Return the [X, Y] coordinate for the center point of the cell that contains the specified text.  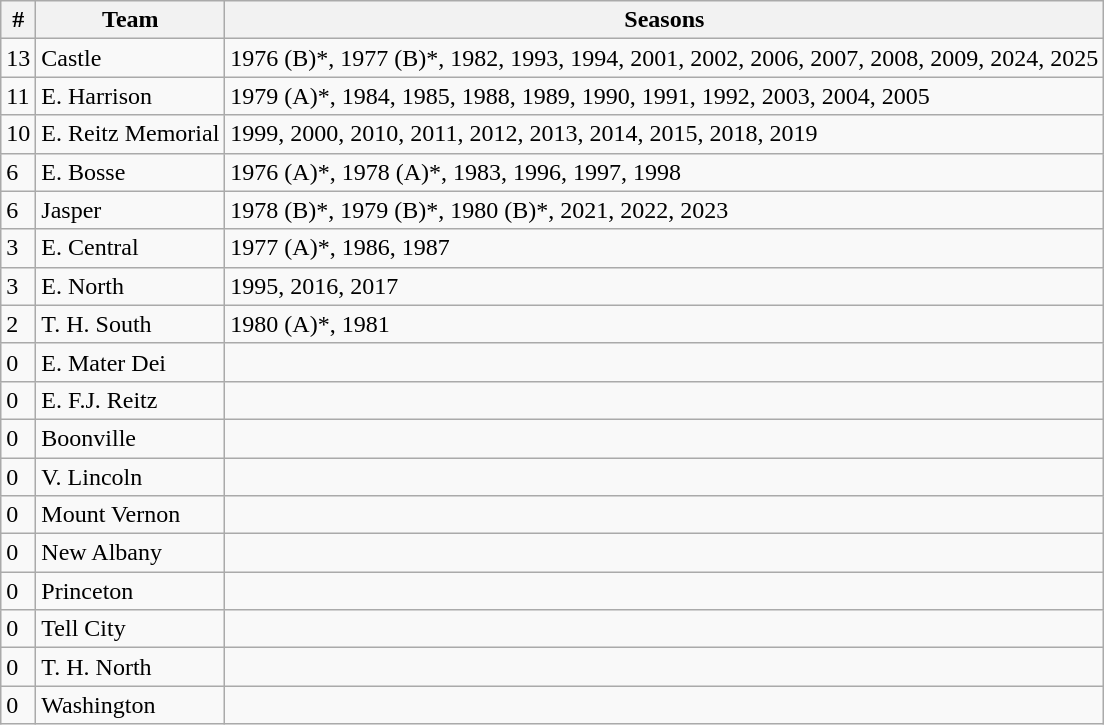
1979 (A)*, 1984, 1985, 1988, 1989, 1990, 1991, 1992, 2003, 2004, 2005 [664, 96]
T. H. South [130, 324]
1999, 2000, 2010, 2011, 2012, 2013, 2014, 2015, 2018, 2019 [664, 134]
1976 (B)*, 1977 (B)*, 1982, 1993, 1994, 2001, 2002, 2006, 2007, 2008, 2009, 2024, 2025 [664, 58]
Castle [130, 58]
# [18, 20]
2 [18, 324]
E. Harrison [130, 96]
E. F.J. Reitz [130, 400]
Tell City [130, 629]
V. Lincoln [130, 477]
11 [18, 96]
1980 (A)*, 1981 [664, 324]
E. North [130, 286]
Princeton [130, 591]
New Albany [130, 553]
Washington [130, 705]
1978 (B)*, 1979 (B)*, 1980 (B)*, 2021, 2022, 2023 [664, 210]
Jasper [130, 210]
Seasons [664, 20]
Mount Vernon [130, 515]
T. H. North [130, 667]
E. Reitz Memorial [130, 134]
1976 (A)*, 1978 (A)*, 1983, 1996, 1997, 1998 [664, 172]
1995, 2016, 2017 [664, 286]
E. Central [130, 248]
E. Bosse [130, 172]
10 [18, 134]
Boonville [130, 438]
1977 (A)*, 1986, 1987 [664, 248]
E. Mater Dei [130, 362]
13 [18, 58]
Team [130, 20]
